Search for the cell housing the specified text and yield its (X, Y) center coordinate. 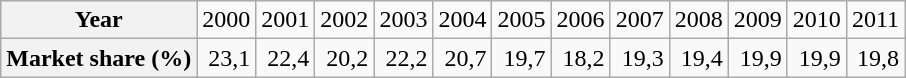
2002 (344, 20)
22,2 (404, 58)
19,7 (522, 58)
18,2 (580, 58)
2009 (758, 20)
2000 (226, 20)
23,1 (226, 58)
22,4 (286, 58)
2001 (286, 20)
19,4 (698, 58)
Year (99, 20)
2004 (462, 20)
2010 (816, 20)
2007 (640, 20)
2005 (522, 20)
2008 (698, 20)
2003 (404, 20)
2006 (580, 20)
20,2 (344, 58)
Market share (%) (99, 58)
2011 (875, 20)
19,3 (640, 58)
19,8 (875, 58)
20,7 (462, 58)
